Scan for the cell matching the given text and deliver its [X, Y] coordinate at center. 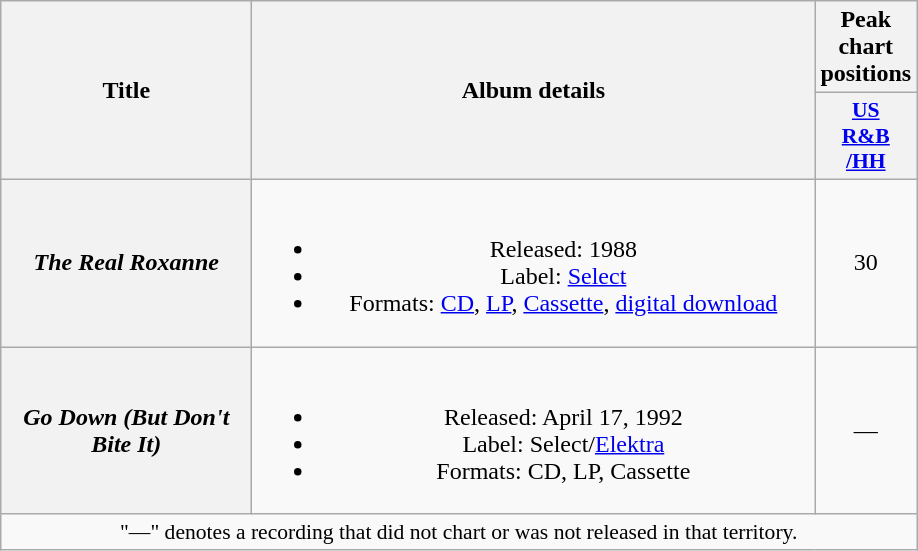
Go Down (But Don't Bite It) [126, 430]
"—" denotes a recording that did not chart or was not released in that territory. [459, 532]
Released: 1988Label: SelectFormats: CD, LP, Cassette, digital download [534, 262]
USR&B/HH [866, 136]
Title [126, 90]
— [866, 430]
Album details [534, 90]
The Real Roxanne [126, 262]
30 [866, 262]
Peak chart positions [866, 47]
Released: April 17, 1992Label: Select/ElektraFormats: CD, LP, Cassette [534, 430]
